For the text-containing cell, return its midpoint in (x, y) coordinate format. 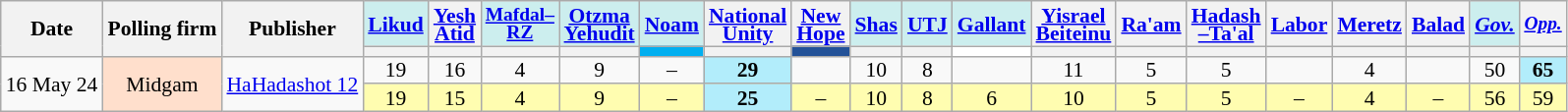
15 (454, 98)
Gov. (1494, 24)
6 (992, 98)
Noam (672, 24)
Date (52, 28)
Gallant (992, 24)
UTJ (928, 24)
Opp. (1543, 24)
56 (1494, 98)
Ra'am (1150, 24)
YisraelBeiteinu (1074, 24)
Balad (1438, 24)
YeshAtid (454, 24)
25 (747, 98)
Mafdal–RZ (519, 24)
16 (454, 70)
29 (747, 70)
Polling firm (161, 28)
59 (1543, 98)
Publisher (292, 28)
NationalUnity (747, 24)
NewHope (820, 24)
HaHadashot 12 (292, 84)
Midgam (161, 84)
Likud (395, 24)
Labor (1300, 24)
Shas (877, 24)
11 (1074, 70)
Meretz (1369, 24)
65 (1543, 70)
Hadash–Ta'al (1227, 24)
OtzmaYehudit (600, 24)
16 May 24 (52, 84)
50 (1494, 70)
